Find where the given text appears and provide that cell's center as (x, y) coordinate. 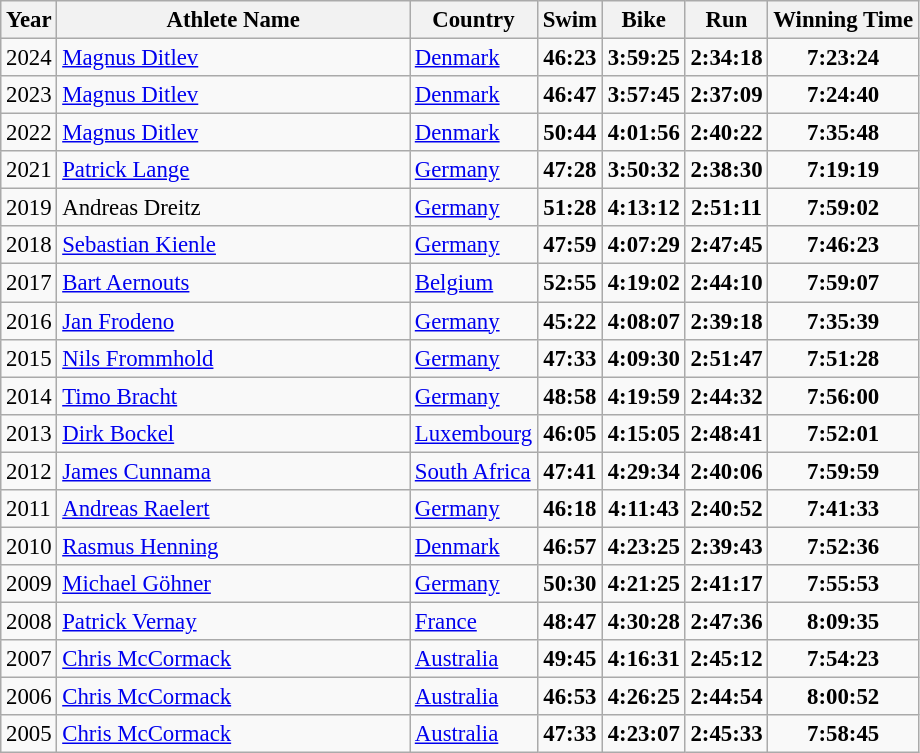
7:55:53 (844, 584)
48:47 (570, 621)
7:54:23 (844, 659)
4:19:59 (644, 396)
4:13:12 (644, 208)
4:09:30 (644, 358)
2:40:52 (726, 509)
4:15:05 (644, 433)
2:44:54 (726, 697)
2022 (29, 133)
8:00:52 (844, 697)
7:59:59 (844, 471)
2006 (29, 697)
4:23:25 (644, 546)
2:34:18 (726, 58)
Patrick Vernay (234, 621)
Run (726, 20)
Swim (570, 20)
4:07:29 (644, 245)
Luxembourg (474, 433)
Jan Frodeno (234, 321)
2:37:09 (726, 95)
2005 (29, 734)
2023 (29, 95)
4:19:02 (644, 283)
2:48:41 (726, 433)
France (474, 621)
45:22 (570, 321)
2021 (29, 170)
50:30 (570, 584)
4:16:31 (644, 659)
Andreas Raelert (234, 509)
2017 (29, 283)
46:05 (570, 433)
2:47:36 (726, 621)
2016 (29, 321)
4:26:25 (644, 697)
47:41 (570, 471)
2:47:45 (726, 245)
7:35:48 (844, 133)
4:11:43 (644, 509)
2:45:12 (726, 659)
2:51:47 (726, 358)
Dirk Bockel (234, 433)
4:21:25 (644, 584)
2009 (29, 584)
2018 (29, 245)
4:23:07 (644, 734)
2007 (29, 659)
7:59:07 (844, 283)
8:09:35 (844, 621)
Rasmus Henning (234, 546)
49:45 (570, 659)
47:59 (570, 245)
2:44:32 (726, 396)
2012 (29, 471)
Timo Bracht (234, 396)
46:53 (570, 697)
46:47 (570, 95)
2011 (29, 509)
2010 (29, 546)
2014 (29, 396)
2024 (29, 58)
Sebastian Kienle (234, 245)
Athlete Name (234, 20)
7:19:19 (844, 170)
Country (474, 20)
7:59:02 (844, 208)
2008 (29, 621)
7:52:01 (844, 433)
52:55 (570, 283)
7:46:23 (844, 245)
James Cunnama (234, 471)
7:24:40 (844, 95)
47:28 (570, 170)
51:28 (570, 208)
Year (29, 20)
Winning Time (844, 20)
7:23:24 (844, 58)
4:30:28 (644, 621)
Andreas Dreitz (234, 208)
Nils Frommhold (234, 358)
7:41:33 (844, 509)
7:58:45 (844, 734)
2013 (29, 433)
2:44:10 (726, 283)
2019 (29, 208)
46:18 (570, 509)
7:51:28 (844, 358)
4:01:56 (644, 133)
2:45:33 (726, 734)
Bart Aernouts (234, 283)
7:35:39 (844, 321)
7:56:00 (844, 396)
Michael Göhner (234, 584)
2:38:30 (726, 170)
Patrick Lange (234, 170)
50:44 (570, 133)
2:40:22 (726, 133)
Bike (644, 20)
2:40:06 (726, 471)
2:41:17 (726, 584)
2015 (29, 358)
3:50:32 (644, 170)
48:58 (570, 396)
4:08:07 (644, 321)
Belgium (474, 283)
46:57 (570, 546)
46:23 (570, 58)
3:59:25 (644, 58)
2:39:43 (726, 546)
3:57:45 (644, 95)
2:39:18 (726, 321)
7:52:36 (844, 546)
4:29:34 (644, 471)
2:51:11 (726, 208)
South Africa (474, 471)
